Provide the [X, Y] coordinate of the cell's center where the given text is located.  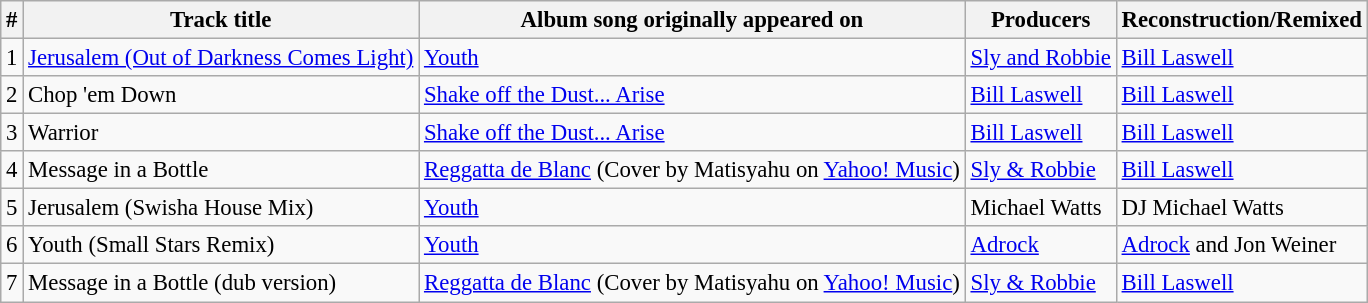
Producers [1040, 20]
Warrior [221, 133]
# [12, 20]
Youth (Small Stars Remix) [221, 245]
3 [12, 133]
Jerusalem (Out of Darkness Comes Light) [221, 58]
5 [12, 208]
Message in a Bottle [221, 170]
Chop 'em Down [221, 95]
Message in a Bottle (dub version) [221, 283]
Adrock and Jon Weiner [1242, 245]
2 [12, 95]
4 [12, 170]
7 [12, 283]
Michael Watts [1040, 208]
Album song originally appeared on [692, 20]
Adrock [1040, 245]
Reconstruction/Remixed [1242, 20]
6 [12, 245]
DJ Michael Watts [1242, 208]
Jerusalem (Swisha House Mix) [221, 208]
Sly and Robbie [1040, 58]
1 [12, 58]
Track title [221, 20]
